Output the [X, Y] coordinate of the center of the cell containing the given text.  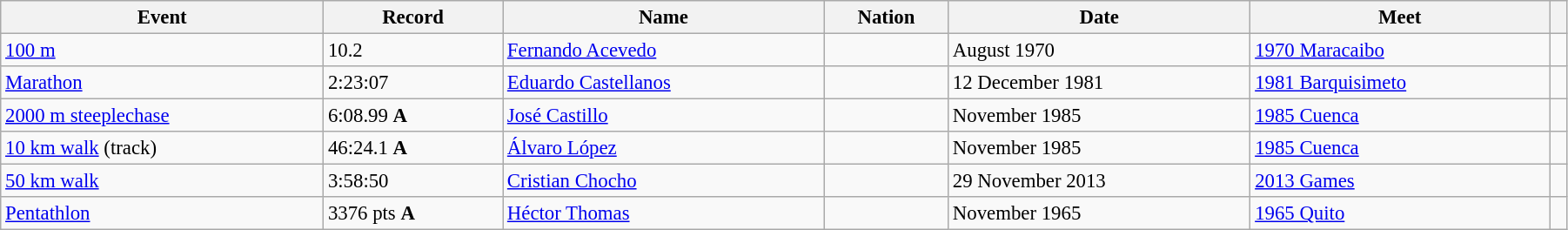
Event [162, 17]
3376 pts A [413, 213]
50 km walk [162, 181]
10.2 [413, 51]
2:23:07 [413, 83]
1965 Quito [1400, 213]
Álvaro López [664, 148]
Date [1100, 17]
6:08.99 A [413, 116]
12 December 1981 [1100, 83]
November 1965 [1100, 213]
Pentathlon [162, 213]
Héctor Thomas [664, 213]
Eduardo Castellanos [664, 83]
José Castillo [664, 116]
August 1970 [1100, 51]
2013 Games [1400, 181]
Name [664, 17]
Nation [886, 17]
29 November 2013 [1100, 181]
1981 Barquisimeto [1400, 83]
1970 Maracaibo [1400, 51]
10 km walk (track) [162, 148]
46:24.1 A [413, 148]
2000 m steeplechase [162, 116]
100 m [162, 51]
Marathon [162, 83]
Meet [1400, 17]
Record [413, 17]
3:58:50 [413, 181]
Fernando Acevedo [664, 51]
Cristian Chocho [664, 181]
